Determine the (X, Y) coordinate at the center of the cell enclosing the given text.  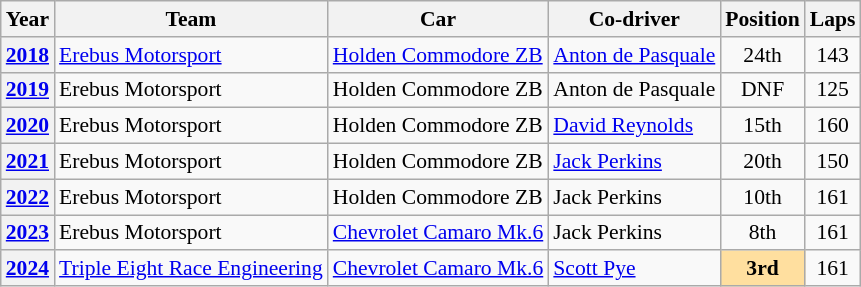
2018 (28, 55)
Co-driver (634, 19)
Position (762, 19)
150 (833, 162)
Laps (833, 19)
DNF (762, 90)
15th (762, 126)
20th (762, 162)
Triple Eight Race Engineering (191, 269)
2019 (28, 90)
Car (438, 19)
2022 (28, 197)
Scott Pye (634, 269)
2021 (28, 162)
2024 (28, 269)
2023 (28, 233)
125 (833, 90)
David Reynolds (634, 126)
Year (28, 19)
8th (762, 233)
10th (762, 197)
160 (833, 126)
24th (762, 55)
143 (833, 55)
Team (191, 19)
3rd (762, 269)
2020 (28, 126)
